Pinpoint the cell where the given text exists, returning its [x, y] midpoint coordinate. 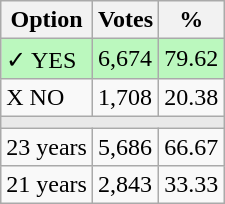
23 years [47, 147]
% [192, 20]
66.67 [192, 147]
X NO [47, 97]
20.38 [192, 97]
2,843 [125, 185]
✓ YES [47, 59]
5,686 [125, 147]
Votes [125, 20]
21 years [47, 185]
Option [47, 20]
1,708 [125, 97]
33.33 [192, 185]
79.62 [192, 59]
6,674 [125, 59]
